Provide the (x, y) coordinate of the cell's center where the given text is located.  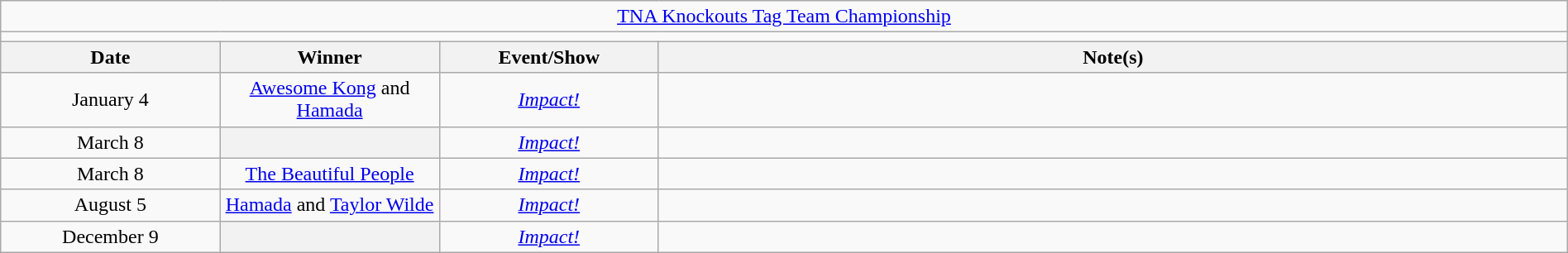
Event/Show (549, 57)
August 5 (111, 205)
January 4 (111, 99)
Date (111, 57)
Hamada and Taylor Wilde (329, 205)
Awesome Kong and Hamada (329, 99)
December 9 (111, 236)
Winner (329, 57)
TNA Knockouts Tag Team Championship (784, 17)
Note(s) (1113, 57)
The Beautiful People (329, 174)
